Pinpoint the cell where the given text exists, returning its [X, Y] midpoint coordinate. 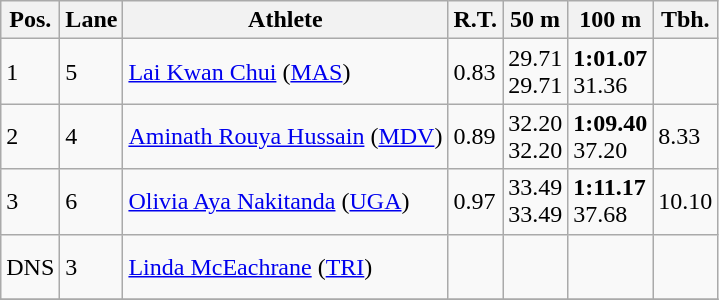
2 [30, 136]
1 [30, 72]
33.4933.49 [536, 202]
1:01.0731.36 [610, 72]
R.T. [476, 20]
1:09.4037.20 [610, 136]
50 m [536, 20]
Linda McEachrane (TRI) [286, 266]
8.33 [686, 136]
Tbh. [686, 20]
Athlete [286, 20]
29.7129.71 [536, 72]
1:11.1737.68 [610, 202]
10.10 [686, 202]
Olivia Aya Nakitanda (UGA) [286, 202]
6 [92, 202]
5 [92, 72]
Lai Kwan Chui (MAS) [286, 72]
0.83 [476, 72]
100 m [610, 20]
4 [92, 136]
32.2032.20 [536, 136]
0.97 [476, 202]
Lane [92, 20]
0.89 [476, 136]
Pos. [30, 20]
Aminath Rouya Hussain (MDV) [286, 136]
DNS [30, 266]
